Output the (x, y) coordinate of the center of the cell containing the given text.  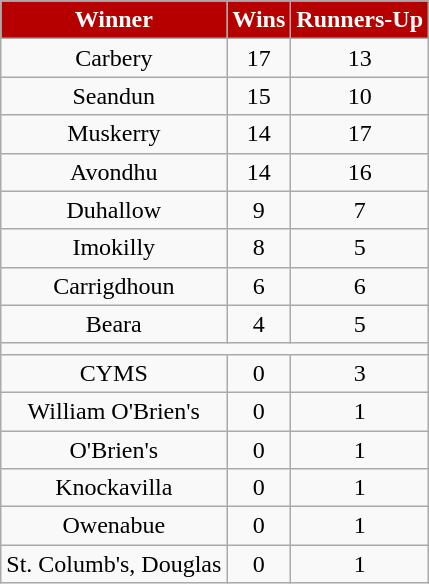
7 (360, 210)
William O'Brien's (114, 411)
8 (259, 248)
10 (360, 96)
Avondhu (114, 172)
3 (360, 373)
Runners-Up (360, 20)
Carbery (114, 58)
Winner (114, 20)
Owenabue (114, 526)
Seandun (114, 96)
CYMS (114, 373)
9 (259, 210)
16 (360, 172)
Beara (114, 324)
Muskerry (114, 134)
13 (360, 58)
Knockavilla (114, 488)
St. Columb's, Douglas (114, 564)
15 (259, 96)
Wins (259, 20)
Duhallow (114, 210)
O'Brien's (114, 449)
Carrigdhoun (114, 286)
4 (259, 324)
Imokilly (114, 248)
